Pinpoint the cell where the given text exists, returning its [X, Y] midpoint coordinate. 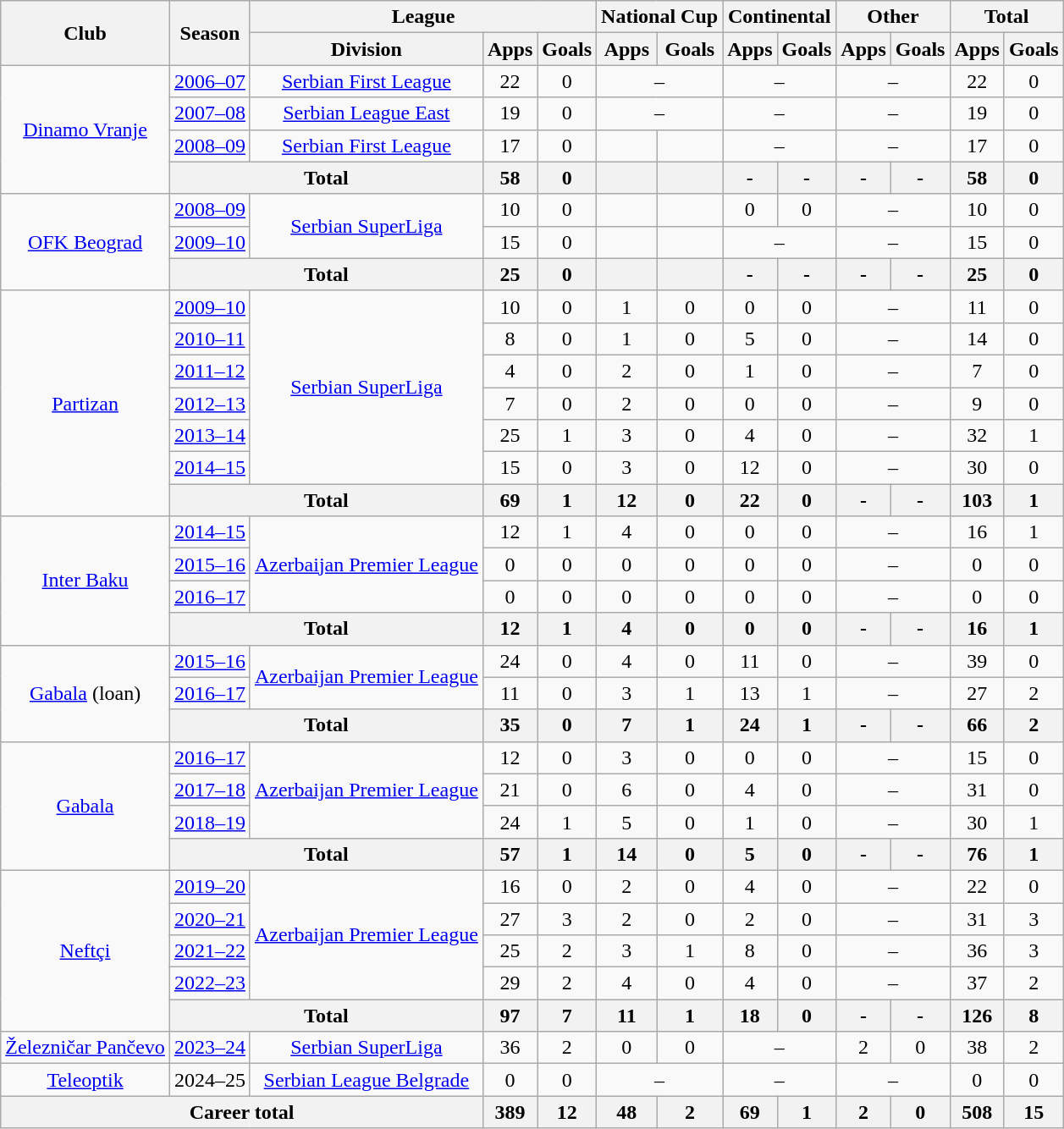
Division [366, 49]
2020–21 [210, 918]
Teleoptik [85, 1080]
2018–19 [210, 822]
9 [977, 404]
2010–11 [210, 339]
21 [510, 790]
National Cup [660, 17]
2007–08 [210, 113]
35 [510, 725]
Železničar Pančevo [85, 1048]
Season [210, 33]
Serbian League Belgrade [366, 1080]
37 [977, 983]
Continental [780, 17]
2024–25 [210, 1080]
Dinamo Vranje [85, 129]
2023–24 [210, 1048]
57 [510, 854]
2017–18 [210, 790]
2006–07 [210, 81]
Other [893, 17]
League [423, 17]
103 [977, 500]
Partizan [85, 403]
6 [627, 790]
2011–12 [210, 371]
2013–14 [210, 436]
OFK Beograd [85, 242]
97 [510, 1016]
Neftçi [85, 950]
38 [977, 1048]
29 [510, 983]
2021–22 [210, 951]
13 [750, 693]
2019–20 [210, 886]
66 [977, 725]
2022–23 [210, 983]
389 [510, 1112]
Serbian League East [366, 113]
32 [977, 436]
76 [977, 854]
126 [977, 1016]
18 [750, 1016]
Inter Baku [85, 581]
Club [85, 33]
2012–13 [210, 404]
Career total [242, 1112]
48 [627, 1112]
Gabala (loan) [85, 693]
508 [977, 1112]
39 [977, 661]
Gabala [85, 806]
